Capture the cell that displays the provided text and extract its [x, y] central coordinate. 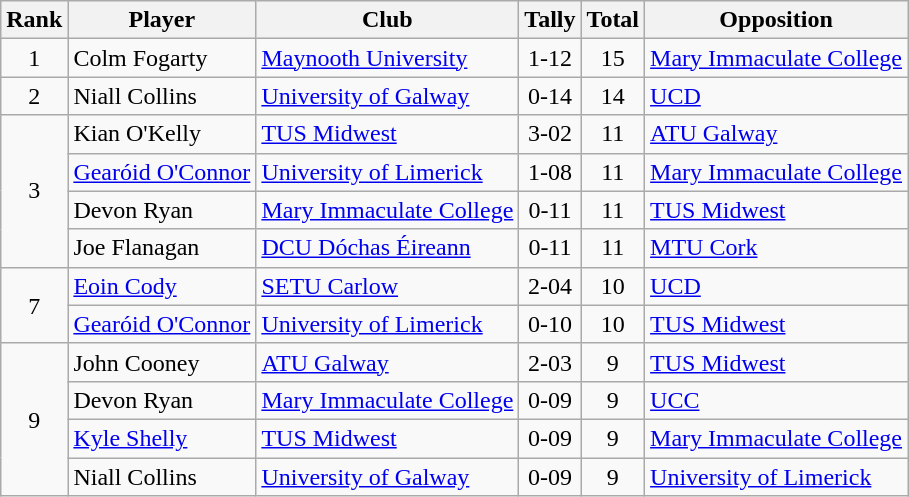
7 [34, 305]
2-03 [550, 362]
Kyle Shelly [162, 438]
14 [613, 96]
Maynooth University [388, 58]
0-14 [550, 96]
3 [34, 191]
1-08 [550, 172]
SETU Carlow [388, 286]
John Cooney [162, 362]
3-02 [550, 134]
Club [388, 20]
2-04 [550, 286]
Opposition [776, 20]
Joe Flanagan [162, 248]
Eoin Cody [162, 286]
0-10 [550, 324]
UCC [776, 400]
15 [613, 58]
Rank [34, 20]
Total [613, 20]
Player [162, 20]
Tally [550, 20]
1-12 [550, 58]
2 [34, 96]
Colm Fogarty [162, 58]
1 [34, 58]
DCU Dóchas Éireann [388, 248]
Kian O'Kelly [162, 134]
MTU Cork [776, 248]
